Locate the cell with the specified text and output its (x, y) center coordinate. 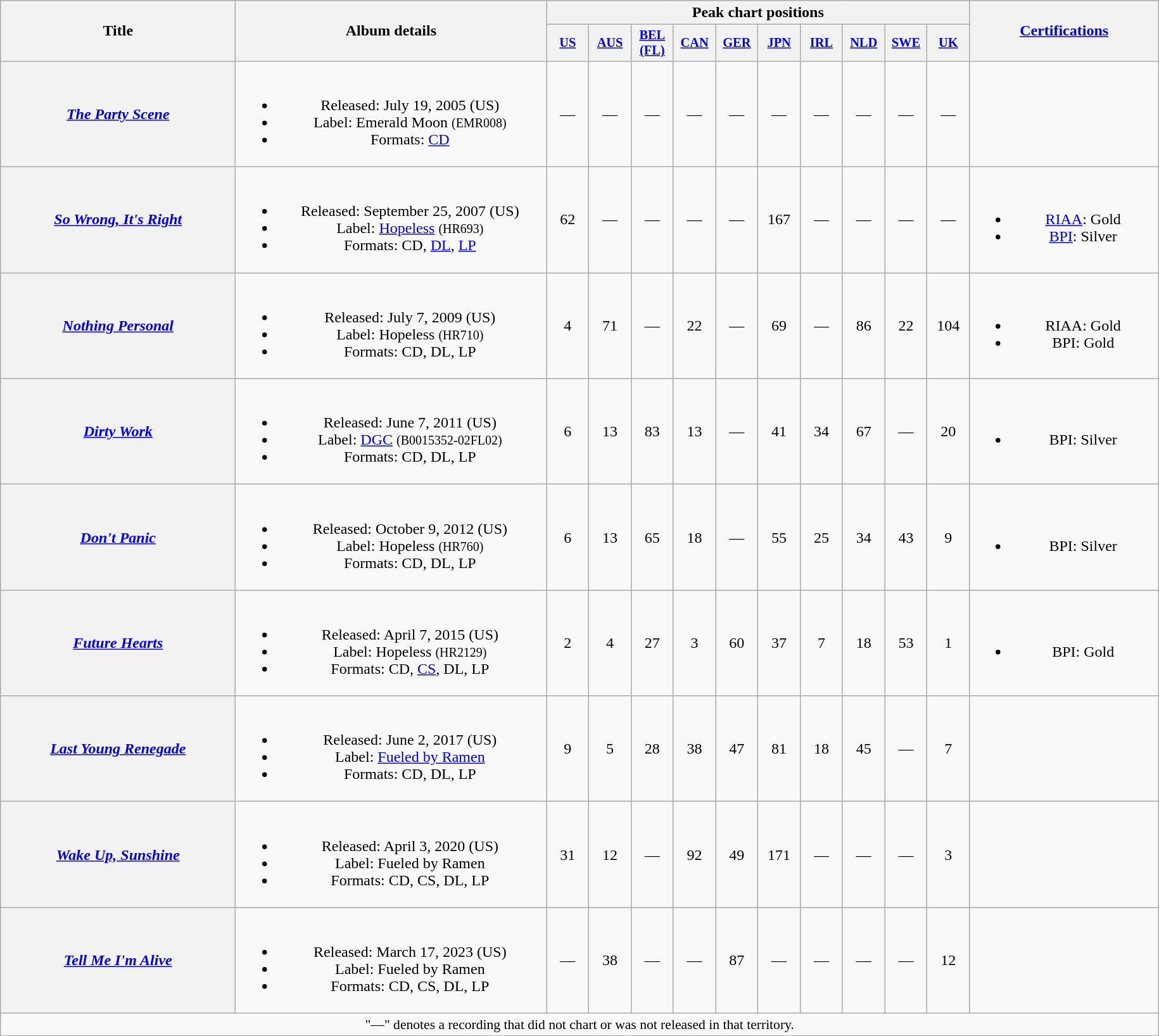
Released: September 25, 2007 (US)Label: Hopeless (HR693)Formats: CD, DL, LP (391, 220)
IRL (822, 43)
62 (567, 220)
43 (906, 537)
104 (949, 325)
Last Young Renegade (118, 749)
28 (652, 749)
86 (864, 325)
"—" denotes a recording that did not chart or was not released in that territory. (580, 1025)
Dirty Work (118, 432)
171 (779, 855)
US (567, 43)
GER (737, 43)
Don't Panic (118, 537)
So Wrong, It's Right (118, 220)
NLD (864, 43)
Wake Up, Sunshine (118, 855)
Album details (391, 31)
49 (737, 855)
31 (567, 855)
5 (611, 749)
RIAA: GoldBPI: Gold (1064, 325)
81 (779, 749)
The Party Scene (118, 114)
Released: April 3, 2020 (US)Label: Fueled by RamenFormats: CD, CS, DL, LP (391, 855)
83 (652, 432)
Released: April 7, 2015 (US)Label: Hopeless (HR2129)Formats: CD, CS, DL, LP (391, 643)
47 (737, 749)
69 (779, 325)
41 (779, 432)
2 (567, 643)
AUS (611, 43)
Released: March 17, 2023 (US)Label: Fueled by RamenFormats: CD, CS, DL, LP (391, 960)
53 (906, 643)
Released: July 19, 2005 (US)Label: Emerald Moon (EMR008)Formats: CD (391, 114)
1 (949, 643)
27 (652, 643)
25 (822, 537)
Nothing Personal (118, 325)
37 (779, 643)
Future Hearts (118, 643)
92 (694, 855)
BEL(FL) (652, 43)
BPI: Gold (1064, 643)
Certifications (1064, 31)
JPN (779, 43)
Tell Me I'm Alive (118, 960)
Released: July 7, 2009 (US)Label: Hopeless (HR710)Formats: CD, DL, LP (391, 325)
60 (737, 643)
71 (611, 325)
Released: October 9, 2012 (US)Label: Hopeless (HR760)Formats: CD, DL, LP (391, 537)
87 (737, 960)
67 (864, 432)
Peak chart positions (758, 13)
167 (779, 220)
65 (652, 537)
55 (779, 537)
Released: June 2, 2017 (US)Label: Fueled by RamenFormats: CD, DL, LP (391, 749)
20 (949, 432)
CAN (694, 43)
Title (118, 31)
Released: June 7, 2011 (US)Label: DGC (B0015352-02FL02)Formats: CD, DL, LP (391, 432)
RIAA: GoldBPI: Silver (1064, 220)
45 (864, 749)
SWE (906, 43)
UK (949, 43)
